Find where the given text appears and provide that cell's center as [X, Y] coordinate. 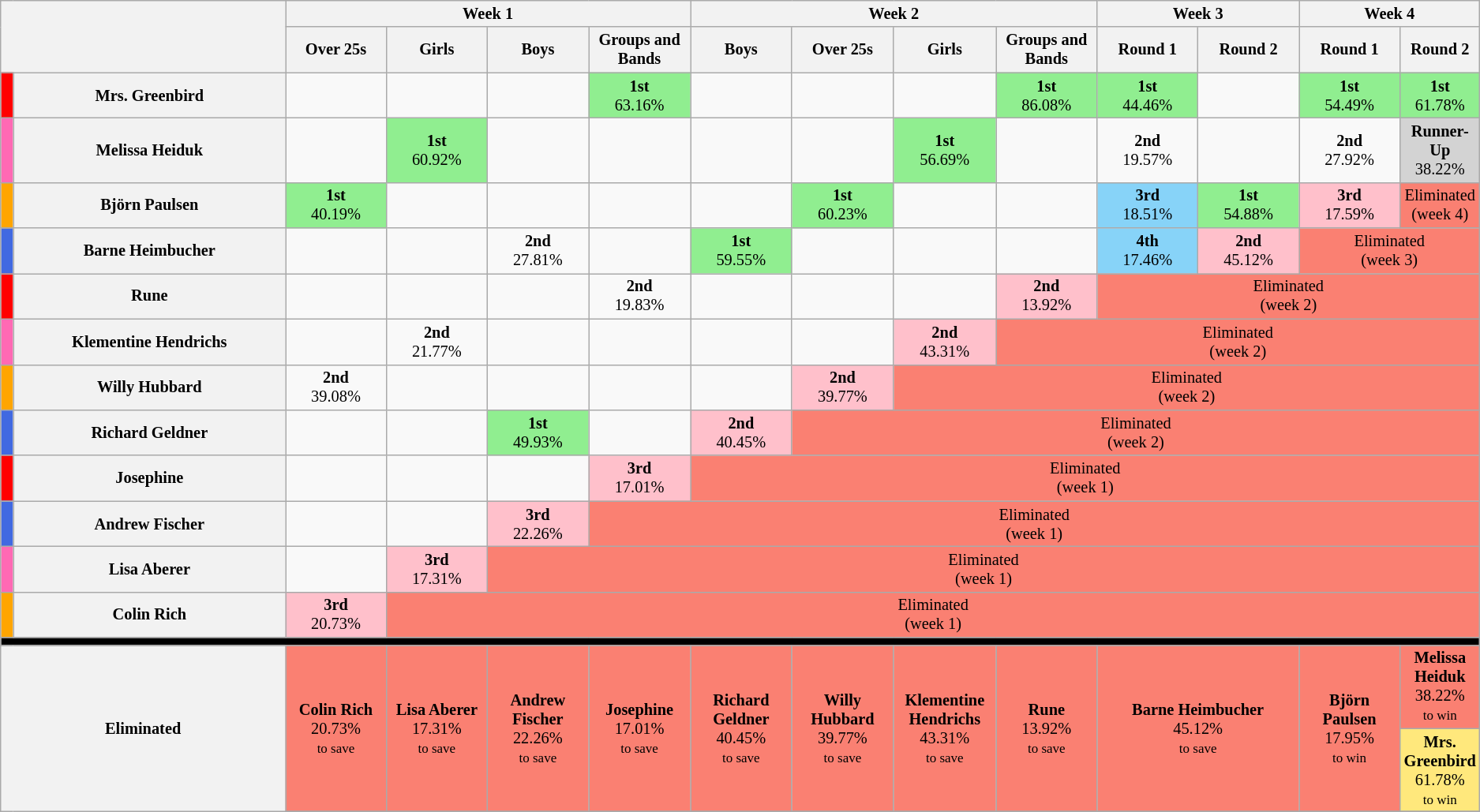
2nd45.12% [1249, 251]
Barne Heimbucher45.12%to save [1198, 728]
Josephine17.01%to save [639, 728]
Willy Hubbard39.77%to save [843, 728]
Klementine Hendrichs43.31%to save [945, 728]
2nd39.77% [843, 387]
1st59.55% [741, 251]
2nd13.92% [1047, 296]
Willy Hubbard [149, 387]
Lisa Aberer [149, 569]
Eliminated(week 4) [1440, 205]
2nd27.92% [1350, 150]
1st60.92% [437, 150]
Klementine Hendrichs [149, 342]
1st63.16% [639, 95]
Colin Rich [149, 615]
Week 2 [894, 13]
Rune13.92%to save [1047, 728]
1st49.93% [538, 432]
Mrs. Greenbird61.78%to win [1440, 770]
Week 3 [1198, 13]
2nd43.31% [945, 342]
1st40.19% [336, 205]
Richard Geldner40.45%to save [741, 728]
2nd21.77% [437, 342]
3rd18.51% [1148, 205]
3rd20.73% [336, 615]
Week 4 [1389, 13]
1st60.23% [843, 205]
1st86.08% [1047, 95]
Richard Geldner [149, 432]
1st54.49% [1350, 95]
4th17.46% [1148, 251]
3rd17.59% [1350, 205]
2nd19.83% [639, 296]
Runner-Up38.22% [1440, 150]
Melissa Heiduk38.22%to win [1440, 687]
2nd27.81% [538, 251]
Rune [149, 296]
1st44.46% [1148, 95]
Eliminated [144, 728]
Björn Paulsen17.95%to win [1350, 728]
Barne Heimbucher [149, 251]
Week 1 [488, 13]
3rd17.31% [437, 569]
Colin Rich20.73%to save [336, 728]
Andrew Fischer [149, 524]
1st56.69% [945, 150]
3rd22.26% [538, 524]
1st61.78% [1440, 95]
2nd19.57% [1148, 150]
3rd17.01% [639, 478]
2nd39.08% [336, 387]
Josephine [149, 478]
Eliminated(week 3) [1389, 251]
Melissa Heiduk [149, 150]
Lisa Aberer17.31%to save [437, 728]
Mrs. Greenbird [149, 95]
2nd40.45% [741, 432]
Björn Paulsen [149, 205]
Andrew Fischer22.26%to save [538, 728]
1st54.88% [1249, 205]
